Find where the given text appears and provide that cell's center as (X, Y) coordinate. 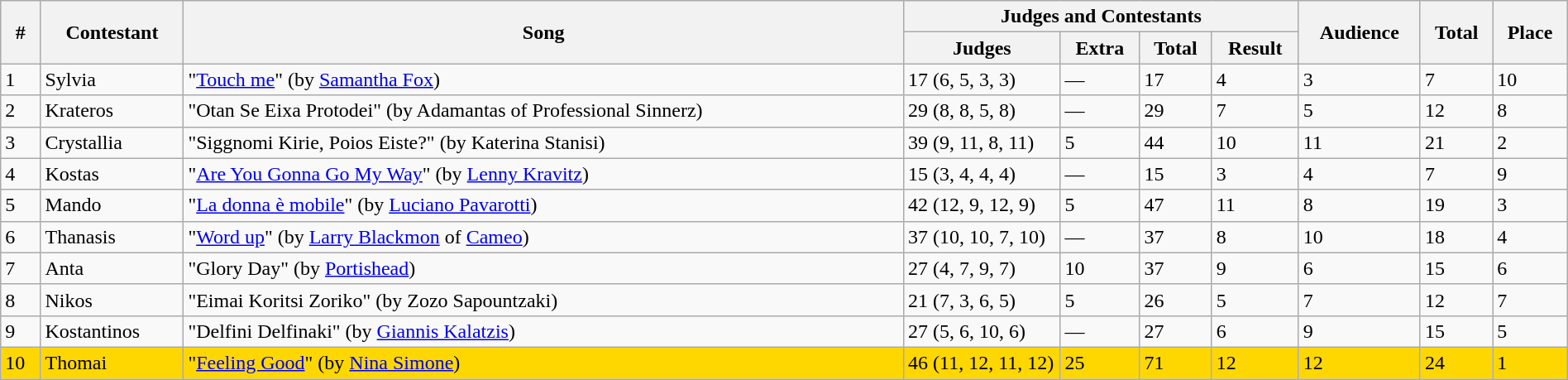
"Delfini Delfinaki" (by Giannis Kalatzis) (544, 331)
Kostas (112, 174)
71 (1176, 363)
44 (1176, 142)
Anta (112, 268)
"La donna è mobile" (by Luciano Pavarotti) (544, 205)
"Word up" (by Larry Blackmon of Cameo) (544, 237)
46 (11, 12, 11, 12) (982, 363)
21 (7, 3, 6, 5) (982, 300)
Contestant (112, 32)
Thanasis (112, 237)
21 (1456, 142)
"Are You Gonna Go My Way" (by Lenny Kravitz) (544, 174)
47 (1176, 205)
27 (4, 7, 9, 7) (982, 268)
Place (1530, 32)
Result (1255, 48)
# (21, 32)
"Eimai Koritsi Zoriko" (by Zozo Sapountzaki) (544, 300)
"Feeling Good" (by Nina Simone) (544, 363)
Sylvia (112, 79)
Extra (1100, 48)
Kostantinos (112, 331)
37 (10, 10, 7, 10) (982, 237)
18 (1456, 237)
24 (1456, 363)
29 (8, 8, 5, 8) (982, 111)
17 (6, 5, 3, 3) (982, 79)
29 (1176, 111)
Crystallia (112, 142)
"Glory Day" (by Portishead) (544, 268)
19 (1456, 205)
Thomai (112, 363)
Song (544, 32)
Nikos (112, 300)
"Touch me" (by Samantha Fox) (544, 79)
25 (1100, 363)
Judges (982, 48)
17 (1176, 79)
"Otan Se Eixa Protodei" (by Adamantas of Professional Sinnerz) (544, 111)
39 (9, 11, 8, 11) (982, 142)
27 (5, 6, 10, 6) (982, 331)
"Siggnomi Kirie, Poios Eiste?" (by Katerina Stanisi) (544, 142)
Audience (1360, 32)
42 (12, 9, 12, 9) (982, 205)
26 (1176, 300)
15 (3, 4, 4, 4) (982, 174)
Judges and Contestants (1102, 17)
Mando (112, 205)
Krateros (112, 111)
27 (1176, 331)
